Provide the (x, y) coordinate of the cell's center where the given text is located.  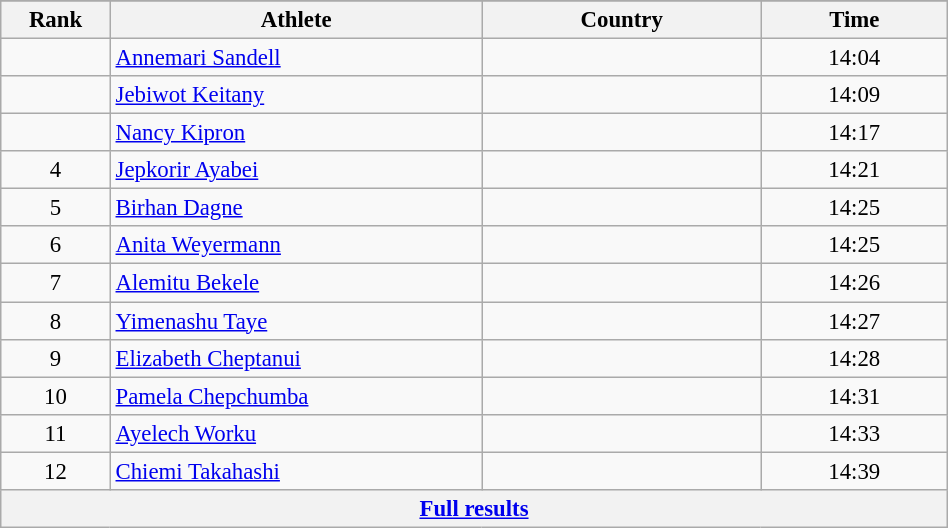
8 (56, 321)
9 (56, 358)
Rank (56, 20)
14:04 (854, 58)
14:39 (854, 471)
14:31 (854, 396)
14:17 (854, 133)
12 (56, 471)
Pamela Chepchumba (296, 396)
Athlete (296, 20)
6 (56, 245)
Anita Weyermann (296, 245)
Alemitu Bekele (296, 283)
Yimenashu Taye (296, 321)
Time (854, 20)
14:21 (854, 170)
11 (56, 433)
Jepkorir Ayabei (296, 170)
4 (56, 170)
Annemari Sandell (296, 58)
10 (56, 396)
14:28 (854, 358)
Ayelech Worku (296, 433)
5 (56, 208)
14:26 (854, 283)
14:33 (854, 433)
Nancy Kipron (296, 133)
Birhan Dagne (296, 208)
14:09 (854, 95)
Jebiwot Keitany (296, 95)
Elizabeth Cheptanui (296, 358)
Country (622, 20)
7 (56, 283)
14:27 (854, 321)
Chiemi Takahashi (296, 471)
Full results (474, 509)
